Scan for the cell matching the given text and deliver its [X, Y] coordinate at center. 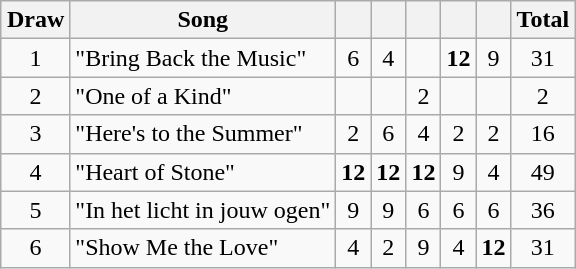
Song [203, 20]
"Bring Back the Music" [203, 58]
3 [35, 134]
36 [543, 210]
49 [543, 172]
16 [543, 134]
"One of a Kind" [203, 96]
Total [543, 20]
5 [35, 210]
Draw [35, 20]
"Show Me the Love" [203, 248]
"Here's to the Summer" [203, 134]
"In het licht in jouw ogen" [203, 210]
"Heart of Stone" [203, 172]
1 [35, 58]
